Return [X, Y] of the center of cell containing provided text 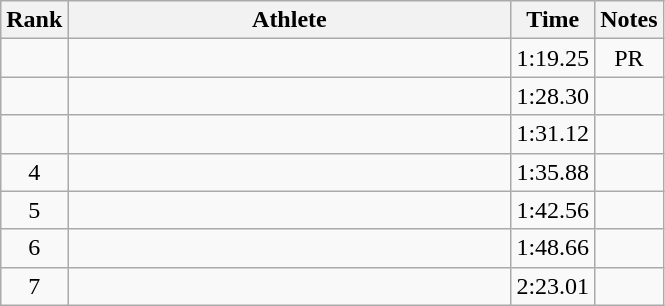
4 [34, 172]
1:31.12 [553, 134]
1:42.56 [553, 210]
6 [34, 248]
Athlete [290, 20]
Time [553, 20]
Notes [629, 20]
1:28.30 [553, 96]
1:19.25 [553, 58]
1:35.88 [553, 172]
5 [34, 210]
Rank [34, 20]
PR [629, 58]
1:48.66 [553, 248]
2:23.01 [553, 286]
7 [34, 286]
